Search for the cell housing the specified text and yield its [x, y] center coordinate. 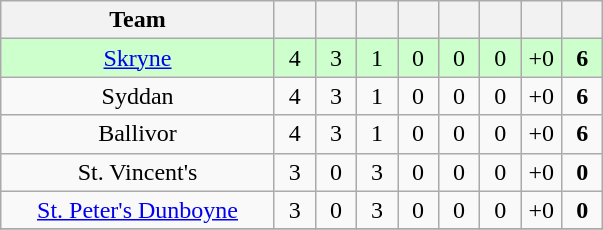
St. Vincent's [138, 172]
Ballivor [138, 134]
St. Peter's Dunboyne [138, 210]
Syddan [138, 96]
Team [138, 20]
Skryne [138, 58]
